Locate the cell with the specified text and output its [X, Y] center coordinate. 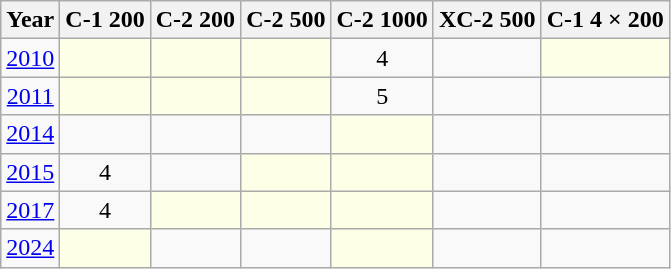
C-2 500 [286, 20]
5 [382, 96]
2015 [30, 172]
2011 [30, 96]
C-1 200 [105, 20]
XC-2 500 [487, 20]
2017 [30, 210]
C-1 4 × 200 [605, 20]
C-2 1000 [382, 20]
2024 [30, 248]
2014 [30, 134]
C-2 200 [195, 20]
2010 [30, 58]
Year [30, 20]
